Return (X, Y) of the center of cell containing provided text 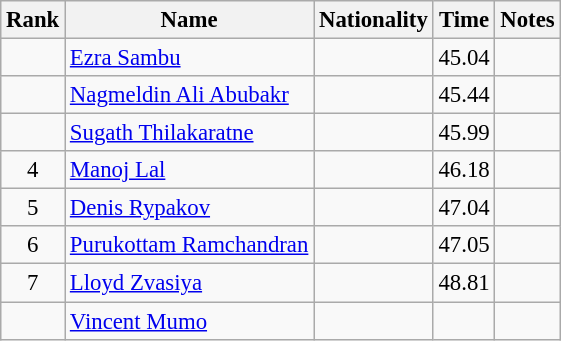
Time (464, 20)
Nationality (374, 20)
Name (190, 20)
Sugath Thilakaratne (190, 133)
Ezra Sambu (190, 58)
45.04 (464, 58)
Denis Rypakov (190, 208)
Lloyd Zvasiya (190, 283)
45.44 (464, 95)
7 (33, 283)
4 (33, 170)
45.99 (464, 133)
Manoj Lal (190, 170)
47.05 (464, 245)
Rank (33, 20)
Vincent Mumo (190, 321)
48.81 (464, 283)
5 (33, 208)
46.18 (464, 170)
Notes (528, 20)
Nagmeldin Ali Abubakr (190, 95)
Purukottam Ramchandran (190, 245)
47.04 (464, 208)
6 (33, 245)
